Search for the cell housing the specified text and yield its [x, y] center coordinate. 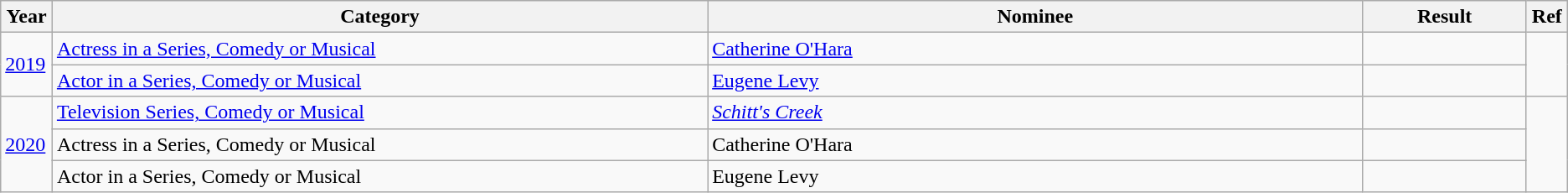
Television Series, Comedy or Musical [379, 112]
Result [1445, 17]
Year [27, 17]
Schitt's Creek [1035, 112]
2020 [27, 144]
Ref [1546, 17]
Category [379, 17]
Nominee [1035, 17]
2019 [27, 65]
